Determine the [X, Y] coordinate at the center of the cell enclosing the given text.  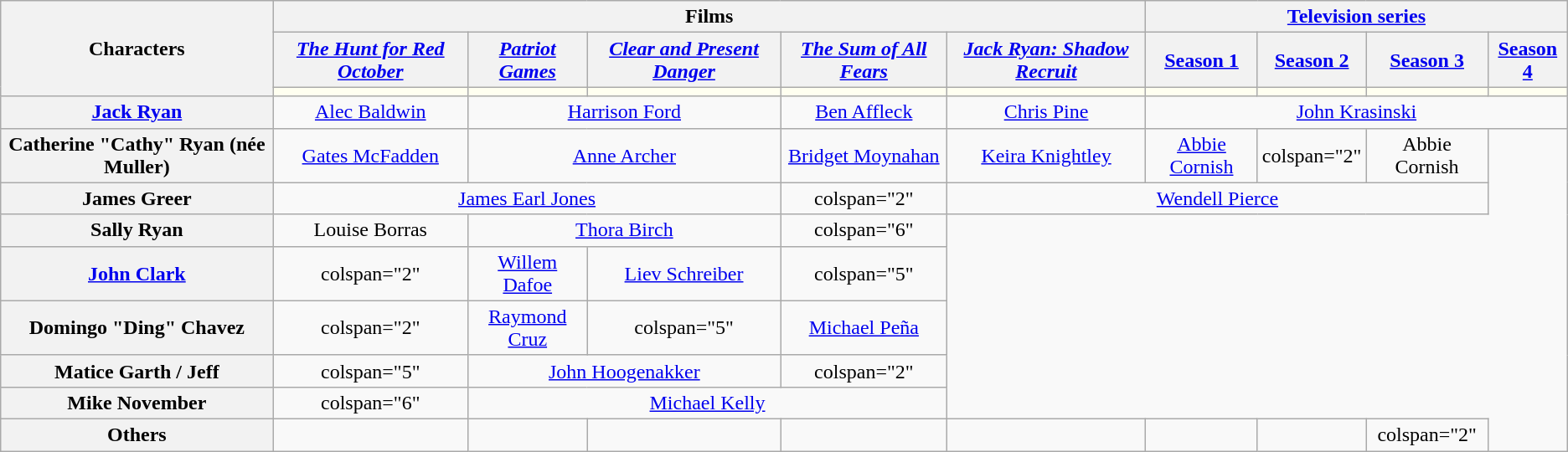
Season 3 [1427, 60]
Louise Borras [370, 230]
Domingo "Ding" Chavez [137, 328]
James Greer [137, 198]
Others [137, 434]
Jack Ryan [137, 112]
Harrison Ford [625, 112]
Michael Peña [864, 328]
Season 2 [1312, 60]
Wendell Pierce [1217, 198]
Bridget Moynahan [864, 156]
Michael Kelly [708, 403]
Thora Birch [625, 230]
Clear and Present Danger [683, 60]
James Earl Jones [527, 198]
Gates McFadden [370, 156]
John Hoogenakker [625, 371]
Season 4 [1528, 60]
The Sum of All Fears [864, 60]
Ben Affleck [864, 112]
Season 1 [1202, 60]
John Clark [137, 273]
Anne Archer [625, 156]
Matice Garth / Jeff [137, 371]
John Krasinski [1357, 112]
Chris Pine [1045, 112]
Liev Schreiber [683, 273]
Alec Baldwin [370, 112]
Sally Ryan [137, 230]
Mike November [137, 403]
Raymond Cruz [528, 328]
Patriot Games [528, 60]
Films [709, 17]
Characters [137, 49]
Keira Knightley [1045, 156]
Jack Ryan: Shadow Recruit [1045, 60]
The Hunt for Red October [370, 60]
Television series [1357, 17]
Catherine "Cathy" Ryan (née Muller) [137, 156]
Willem Dafoe [528, 273]
